Provide the (x, y) coordinate of the cell's center where the given text is located.  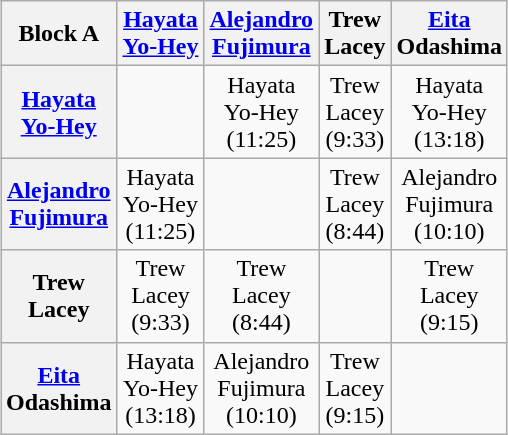
Block A (59, 34)
